From the cell containing the given text, extract its center point as (X, Y) coordinate. 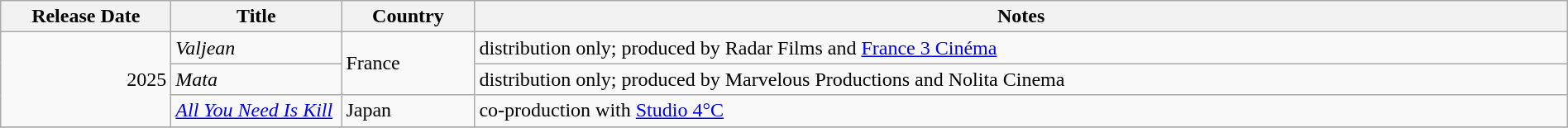
Country (409, 17)
Japan (409, 111)
Notes (1021, 17)
All You Need Is Kill (256, 111)
distribution only; produced by Marvelous Productions and Nolita Cinema (1021, 79)
Mata (256, 79)
Release Date (86, 17)
2025 (86, 79)
France (409, 64)
distribution only; produced by Radar Films and France 3 Cinéma (1021, 48)
Title (256, 17)
Valjean (256, 48)
co-production with Studio 4°C (1021, 111)
